Output the (X, Y) coordinate of the center of the cell containing the given text.  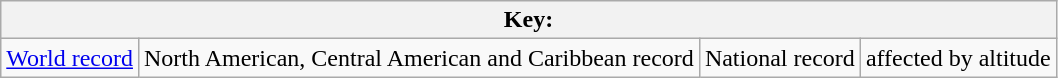
National record (780, 58)
affected by altitude (958, 58)
Key: (528, 20)
World record (70, 58)
North American, Central American and Caribbean record (418, 58)
